Pinpoint the cell where the given text exists, returning its [X, Y] midpoint coordinate. 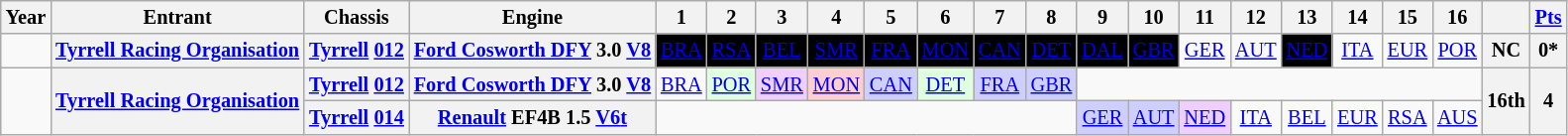
15 [1408, 17]
8 [1052, 17]
Tyrrell 014 [357, 117]
7 [1000, 17]
Renault EF4B 1.5 V6t [533, 117]
3 [783, 17]
Year [26, 17]
Chassis [357, 17]
Engine [533, 17]
16 [1457, 17]
0* [1549, 51]
AUS [1457, 117]
Entrant [177, 17]
14 [1357, 17]
NC [1507, 51]
2 [731, 17]
DAL [1102, 51]
5 [891, 17]
12 [1256, 17]
13 [1307, 17]
6 [945, 17]
16th [1507, 101]
10 [1154, 17]
Pts [1549, 17]
9 [1102, 17]
11 [1204, 17]
1 [681, 17]
